Return [X, Y] of the center of cell containing provided text 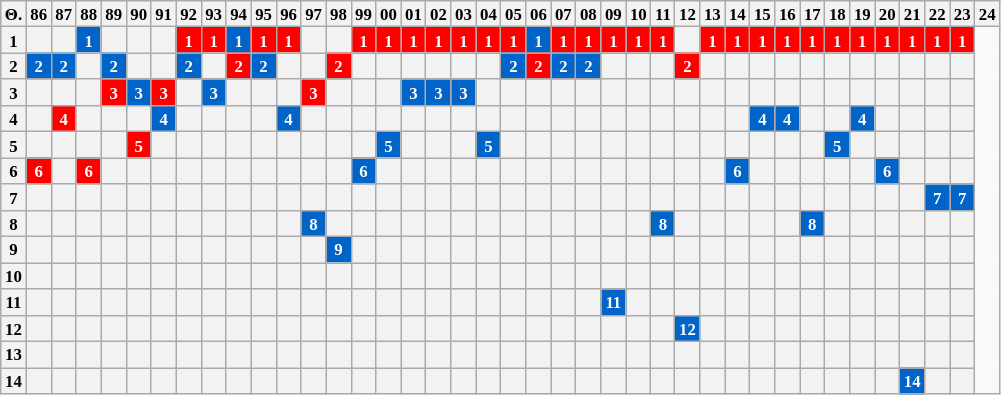
04 [488, 14]
97 [314, 14]
88 [88, 14]
93 [214, 14]
02 [438, 14]
09 [614, 14]
00 [388, 14]
22 [938, 14]
03 [464, 14]
86 [38, 14]
90 [138, 14]
16 [788, 14]
01 [414, 14]
96 [288, 14]
05 [514, 14]
Θ. [14, 14]
92 [188, 14]
91 [164, 14]
15 [762, 14]
06 [538, 14]
95 [264, 14]
08 [588, 14]
24 [988, 14]
23 [962, 14]
94 [238, 14]
21 [912, 14]
20 [888, 14]
19 [862, 14]
89 [114, 14]
99 [364, 14]
18 [838, 14]
07 [564, 14]
98 [338, 14]
17 [812, 14]
87 [64, 14]
